Return the [x, y] coordinate for the center point of the cell that contains the specified text.  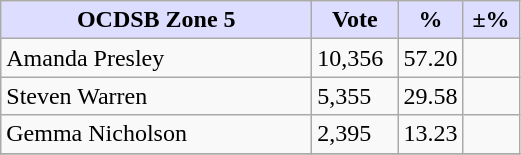
29.58 [430, 96]
Gemma Nicholson [156, 134]
% [430, 20]
10,356 [355, 58]
5,355 [355, 96]
OCDSB Zone 5 [156, 20]
Steven Warren [156, 96]
Vote [355, 20]
Amanda Presley [156, 58]
2,395 [355, 134]
57.20 [430, 58]
13.23 [430, 134]
±% [491, 20]
